Locate the cell with the specified text and output its (x, y) center coordinate. 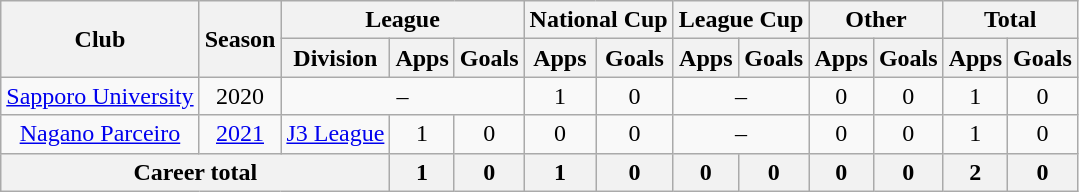
2 (975, 172)
Season (240, 39)
Total (1010, 20)
Other (876, 20)
National Cup (598, 20)
2020 (240, 96)
Club (100, 39)
Sapporo University (100, 96)
Division (336, 58)
2021 (240, 134)
League Cup (741, 20)
Nagano Parceiro (100, 134)
J3 League (336, 134)
Career total (196, 172)
League (402, 20)
